Determine the [x, y] coordinate at the center of the cell enclosing the given text.  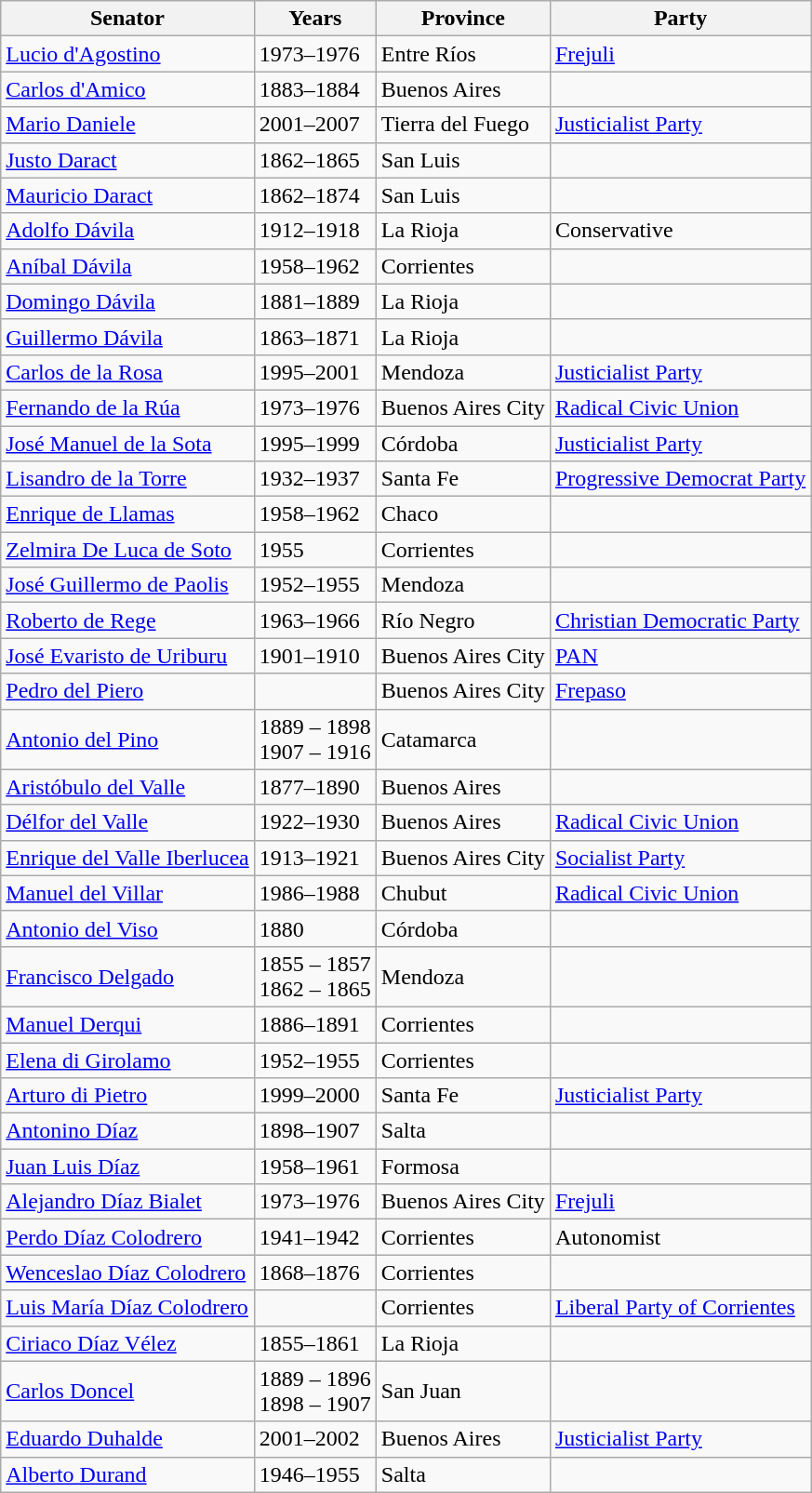
Chaco [463, 514]
Province [463, 19]
Enrique del Valle Iberlucea [128, 858]
1855–1861 [314, 1343]
Eduardo Duhalde [128, 1439]
1901–1910 [314, 656]
Chubut [463, 893]
José Evaristo de Uriburu [128, 656]
1862–1874 [314, 195]
Adolfo Dávila [128, 231]
1912–1918 [314, 231]
Progressive Democrat Party [680, 479]
1913–1921 [314, 858]
Mario Daniele [128, 125]
Fernando de la Rúa [128, 407]
Lisandro de la Torre [128, 479]
Aristóbulo del Valle [128, 787]
Alejandro Díaz Bialet [128, 1202]
1946–1955 [314, 1474]
Enrique de Llamas [128, 514]
Conservative [680, 231]
Party [680, 19]
1932–1937 [314, 479]
1877–1890 [314, 787]
Domingo Dávila [128, 301]
Carlos d'Amico [128, 89]
Perdo Díaz Colodrero [128, 1237]
1963–1966 [314, 620]
2001–2002 [314, 1439]
Tierra del Fuego [463, 125]
1863–1871 [314, 337]
Formosa [463, 1166]
Liberal Party of Corrientes [680, 1308]
PAN [680, 656]
Justo Daract [128, 160]
Autonomist [680, 1237]
Carlos de la Rosa [128, 372]
Entre Ríos [463, 54]
Antonio del Viso [128, 928]
Arturo di Pietro [128, 1096]
Alberto Durand [128, 1474]
Elena di Girolamo [128, 1060]
1958–1961 [314, 1166]
Francisco Delgado [128, 977]
1886–1891 [314, 1024]
1862–1865 [314, 160]
1898–1907 [314, 1131]
San Juan [463, 1392]
1889 – 18961898 – 1907 [314, 1392]
1881–1889 [314, 301]
José Guillermo de Paolis [128, 585]
1883–1884 [314, 89]
1922–1930 [314, 822]
Aníbal Dávila [128, 266]
1889 – 18981907 – 1916 [314, 739]
Ciriaco Díaz Vélez [128, 1343]
Catamarca [463, 739]
Zelmira De Luca de Soto [128, 550]
1880 [314, 928]
Christian Democratic Party [680, 620]
1999–2000 [314, 1096]
1855 – 18571862 – 1865 [314, 977]
1955 [314, 550]
1941–1942 [314, 1237]
Manuel Derqui [128, 1024]
Wenceslao Díaz Colodrero [128, 1273]
1986–1988 [314, 893]
1995–1999 [314, 444]
1995–2001 [314, 372]
Carlos Doncel [128, 1392]
1868–1876 [314, 1273]
Lucio d'Agostino [128, 54]
Years [314, 19]
Délfor del Valle [128, 822]
Mauricio Daract [128, 195]
Juan Luis Díaz [128, 1166]
Roberto de Rege [128, 620]
Río Negro [463, 620]
Pedro del Piero [128, 691]
Antonino Díaz [128, 1131]
Guillermo Dávila [128, 337]
Senator [128, 19]
Manuel del Villar [128, 893]
Socialist Party [680, 858]
Antonio del Pino [128, 739]
2001–2007 [314, 125]
José Manuel de la Sota [128, 444]
Frepaso [680, 691]
Luis María Díaz Colodrero [128, 1308]
